Output the [x, y] coordinate of the center of the cell containing the given text.  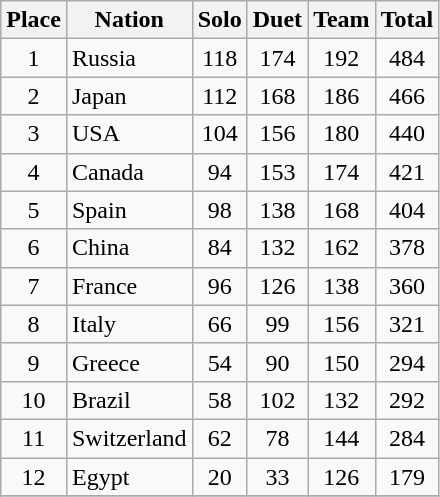
Switzerland [129, 438]
France [129, 286]
Nation [129, 20]
58 [220, 400]
Total [407, 20]
2 [34, 96]
Solo [220, 20]
466 [407, 96]
9 [34, 362]
150 [342, 362]
192 [342, 58]
94 [220, 172]
Canada [129, 172]
153 [277, 172]
Brazil [129, 400]
1 [34, 58]
99 [277, 324]
98 [220, 210]
404 [407, 210]
294 [407, 362]
20 [220, 477]
62 [220, 438]
5 [34, 210]
China [129, 248]
112 [220, 96]
Duet [277, 20]
33 [277, 477]
66 [220, 324]
180 [342, 134]
USA [129, 134]
Greece [129, 362]
10 [34, 400]
144 [342, 438]
321 [407, 324]
96 [220, 286]
179 [407, 477]
378 [407, 248]
90 [277, 362]
440 [407, 134]
3 [34, 134]
292 [407, 400]
Japan [129, 96]
421 [407, 172]
484 [407, 58]
186 [342, 96]
284 [407, 438]
4 [34, 172]
Team [342, 20]
54 [220, 362]
11 [34, 438]
360 [407, 286]
84 [220, 248]
102 [277, 400]
6 [34, 248]
Russia [129, 58]
Spain [129, 210]
7 [34, 286]
Italy [129, 324]
104 [220, 134]
162 [342, 248]
Place [34, 20]
Egypt [129, 477]
118 [220, 58]
8 [34, 324]
78 [277, 438]
12 [34, 477]
